Scan for the cell matching the given text and deliver its (x, y) coordinate at center. 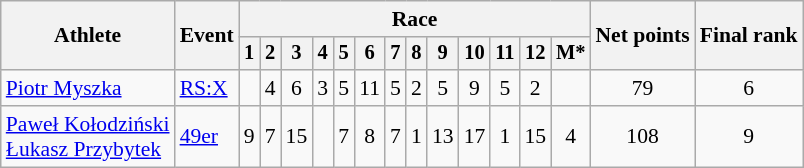
10 (475, 54)
108 (642, 136)
Athlete (88, 36)
12 (535, 54)
49er (207, 136)
79 (642, 88)
Event (207, 36)
Piotr Myszka (88, 88)
Paweł KołodzińskiŁukasz Przybytek (88, 136)
17 (475, 136)
RS:X (207, 88)
M* (570, 54)
Net points (642, 36)
Final rank (749, 36)
Race (415, 19)
13 (443, 136)
